Pinpoint the cell where the given text exists, returning its [X, Y] midpoint coordinate. 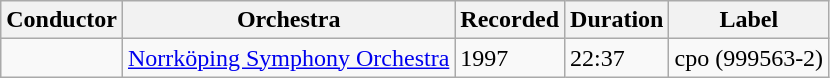
Norrköping Symphony Orchestra [288, 58]
Label [749, 20]
1997 [510, 58]
cpo (999563-2) [749, 58]
Duration [617, 20]
Recorded [510, 20]
Conductor [62, 20]
22:37 [617, 58]
Orchestra [288, 20]
